Provide the [x, y] coordinate of the cell's center where the given text is located.  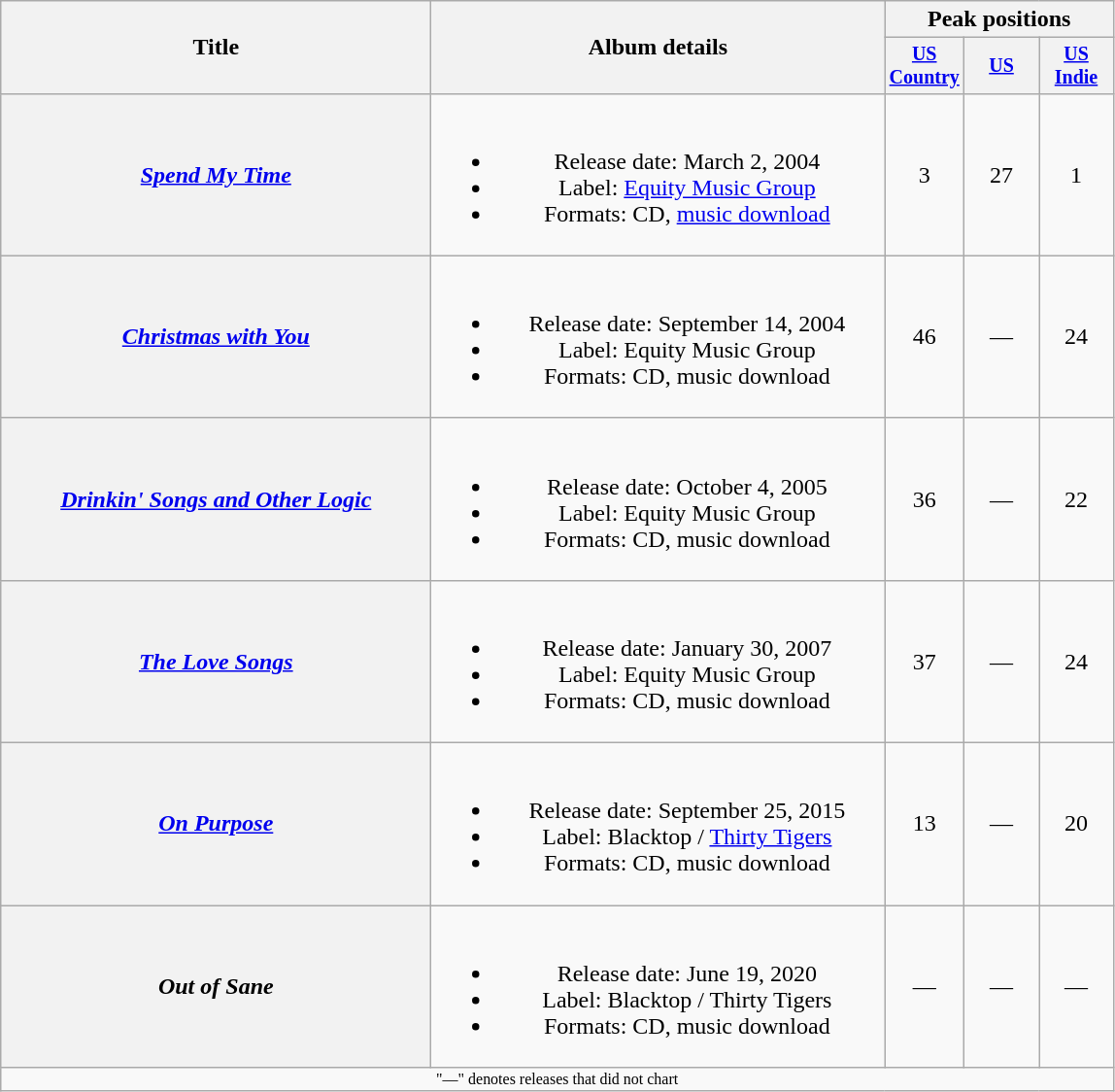
46 [925, 336]
Release date: June 19, 2020Label: Blacktop / Thirty TigersFormats: CD, music download [659, 987]
On Purpose [216, 824]
1 [1076, 175]
Title [216, 48]
Drinkin' Songs and Other Logic [216, 499]
13 [925, 824]
The Love Songs [216, 661]
22 [1076, 499]
Album details [659, 48]
US Country [925, 66]
Christmas with You [216, 336]
Release date: September 14, 2004Label: Equity Music GroupFormats: CD, music download [659, 336]
US Indie [1076, 66]
3 [925, 175]
Out of Sane [216, 987]
Release date: September 25, 2015Label: Blacktop / Thirty TigersFormats: CD, music download [659, 824]
Peak positions [999, 19]
Release date: October 4, 2005Label: Equity Music GroupFormats: CD, music download [659, 499]
Release date: January 30, 2007Label: Equity Music GroupFormats: CD, music download [659, 661]
US [1002, 66]
27 [1002, 175]
Release date: March 2, 2004Label: Equity Music GroupFormats: CD, music download [659, 175]
36 [925, 499]
37 [925, 661]
20 [1076, 824]
Spend My Time [216, 175]
"—" denotes releases that did not chart [557, 1079]
